Search for the cell housing the specified text and yield its (X, Y) center coordinate. 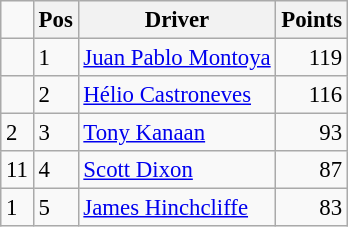
11 (18, 170)
116 (312, 95)
5 (56, 208)
James Hinchcliffe (177, 208)
Juan Pablo Montoya (177, 58)
Points (312, 20)
83 (312, 208)
Hélio Castroneves (177, 95)
Driver (177, 20)
3 (56, 133)
4 (56, 170)
Scott Dixon (177, 170)
87 (312, 170)
119 (312, 58)
93 (312, 133)
Pos (56, 20)
Tony Kanaan (177, 133)
